Identify which cell holds the provided text, then report its [X, Y] central coordinate. 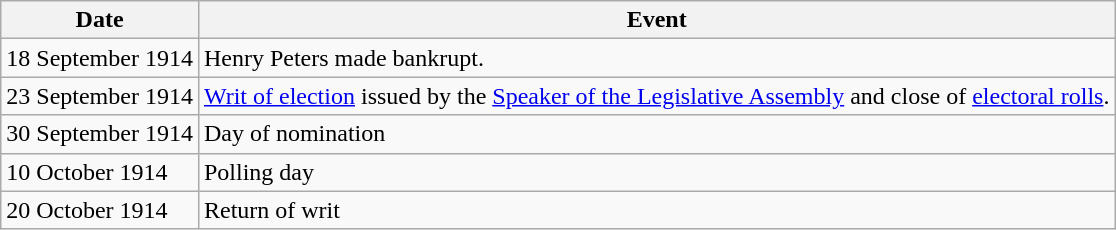
20 October 1914 [100, 210]
Writ of election issued by the Speaker of the Legislative Assembly and close of electoral rolls. [656, 96]
Event [656, 20]
30 September 1914 [100, 134]
10 October 1914 [100, 172]
23 September 1914 [100, 96]
Return of writ [656, 210]
Day of nomination [656, 134]
18 September 1914 [100, 58]
Henry Peters made bankrupt. [656, 58]
Date [100, 20]
Polling day [656, 172]
